Extract the [x, y] coordinate from the center of the cell holding the provided text.  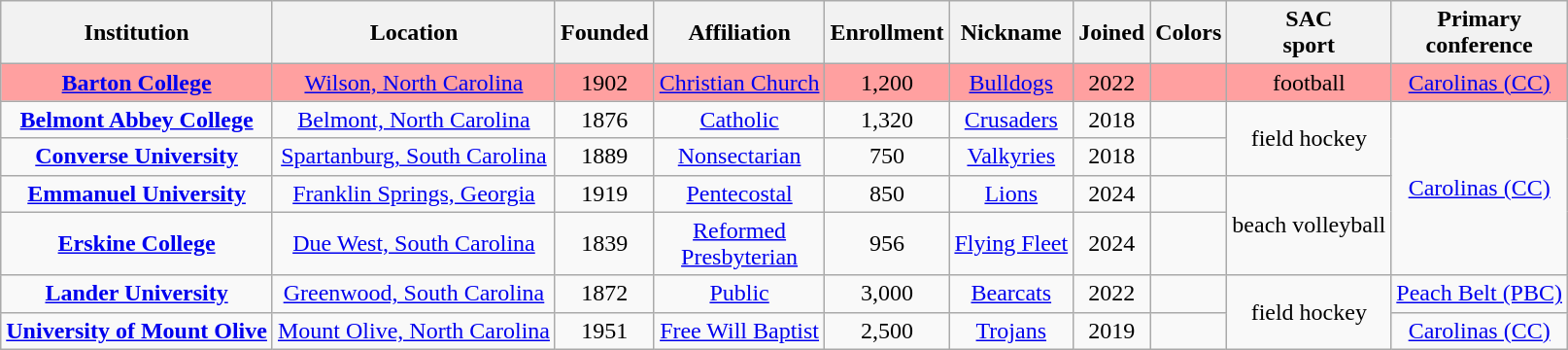
1889 [604, 157]
Founded [604, 33]
Primaryconference [1480, 33]
Greenwood, South Carolina [414, 294]
Pentecostal [739, 193]
850 [887, 193]
Barton College [137, 83]
Institution [137, 33]
ReformedPresbyterian [739, 243]
956 [887, 243]
Bulldogs [1011, 83]
Public [739, 294]
Due West, South Carolina [414, 243]
Nonsectarian [739, 157]
Belmont Abbey College [137, 120]
1951 [604, 331]
1839 [604, 243]
Wilson, North Carolina [414, 83]
football [1310, 83]
SACsport [1310, 33]
Franklin Springs, Georgia [414, 193]
Emmanuel University [137, 193]
beach volleyball [1310, 226]
2,500 [887, 331]
Catholic [739, 120]
2019 [1111, 331]
Nickname [1011, 33]
1,320 [887, 120]
Mount Olive, North Carolina [414, 331]
Enrollment [887, 33]
Bearcats [1011, 294]
1919 [604, 193]
Crusaders [1011, 120]
Converse University [137, 157]
Erskine College [137, 243]
3,000 [887, 294]
1872 [604, 294]
750 [887, 157]
Flying Fleet [1011, 243]
University of Mount Olive [137, 331]
Free Will Baptist [739, 331]
Valkyries [1011, 157]
1902 [604, 83]
Belmont, North Carolina [414, 120]
Lander University [137, 294]
Christian Church [739, 83]
1,200 [887, 83]
Peach Belt (PBC) [1480, 294]
Trojans [1011, 331]
Lions [1011, 193]
1876 [604, 120]
Affiliation [739, 33]
Spartanburg, South Carolina [414, 157]
Location [414, 33]
Colors [1189, 33]
Joined [1111, 33]
